Capture the cell that displays the provided text and extract its [x, y] central coordinate. 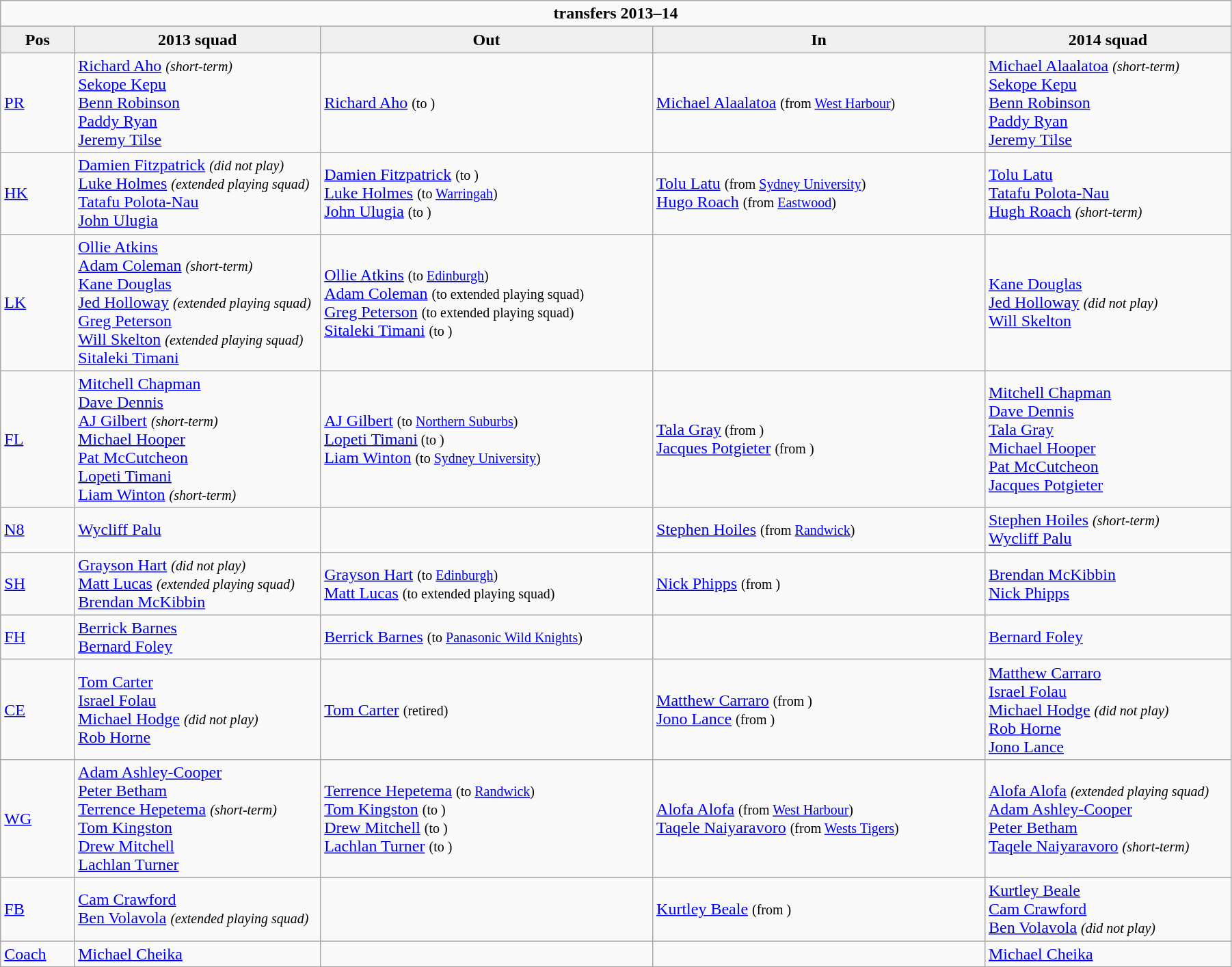
Cam CrawfordBen Volavola (extended playing squad) [198, 909]
Bernard Foley [1108, 637]
Damien Fitzpatrick (to ) Luke Holmes (to Warringah) John Ulugia (to ) [487, 193]
Terrence Hepetema (to Randwick) Tom Kingston (to ) Drew Mitchell (to ) Lachlan Turner (to ) [487, 818]
Matthew CarraroIsrael FolauMichael Hodge (did not play)Rob HorneJono Lance [1108, 709]
Grayson Hart (did not play)Matt Lucas (extended playing squad)Brendan McKibbin [198, 583]
PR [38, 103]
WG [38, 818]
Brendan McKibbinNick Phipps [1108, 583]
FL [38, 439]
Berrick BarnesBernard Foley [198, 637]
Grayson Hart (to Edinburgh) Matt Lucas (to extended playing squad) [487, 583]
Alofa Alofa (extended playing squad)Adam Ashley-CooperPeter BethamTaqele Naiyaravoro (short-term) [1108, 818]
FH [38, 637]
Matthew Carraro (from ) Jono Lance (from ) [819, 709]
Mitchell ChapmanDave DennisTala GrayMichael HooperPat McCutcheonJacques Potgieter [1108, 439]
N8 [38, 529]
Out [487, 40]
Michael Alaalatoa (short-term)Sekope KepuBenn RobinsonPaddy RyanJeremy Tilse [1108, 103]
Richard Aho (short-term)Sekope KepuBenn RobinsonPaddy RyanJeremy Tilse [198, 103]
AJ Gilbert (to Northern Suburbs) Lopeti Timani (to ) Liam Winton (to Sydney University) [487, 439]
Coach [38, 954]
LK [38, 302]
2013 squad [198, 40]
Damien Fitzpatrick (did not play)Luke Holmes (extended playing squad)Tatafu Polota-NauJohn Ulugia [198, 193]
Kurtley Beale (from ) [819, 909]
FB [38, 909]
Mitchell ChapmanDave DennisAJ Gilbert (short-term)Michael HooperPat McCutcheonLopeti TimaniLiam Winton (short-term) [198, 439]
SH [38, 583]
Tom Carter (retired) [487, 709]
Kurtley BealeCam CrawfordBen Volavola (did not play) [1108, 909]
Tom CarterIsrael FolauMichael Hodge (did not play)Rob Horne [198, 709]
Tolu LatuTatafu Polota-NauHugh Roach (short-term) [1108, 193]
Tala Gray (from ) Jacques Potgieter (from ) [819, 439]
In [819, 40]
Ollie Atkins (to Edinburgh) Adam Coleman (to extended playing squad) Greg Peterson (to extended playing squad) Sitaleki Timani (to ) [487, 302]
Stephen Hoiles (short-term)Wycliff Palu [1108, 529]
HK [38, 193]
Wycliff Palu [198, 529]
Richard Aho (to ) [487, 103]
Kane DouglasJed Holloway (did not play)Will Skelton [1108, 302]
Nick Phipps (from ) [819, 583]
Stephen Hoiles (from Randwick) [819, 529]
Berrick Barnes (to Panasonic Wild Knights) [487, 637]
CE [38, 709]
Tolu Latu (from Sydney University) Hugo Roach (from Eastwood) [819, 193]
Michael Alaalatoa (from West Harbour) [819, 103]
Alofa Alofa (from West Harbour) Taqele Naiyaravoro (from Wests Tigers) [819, 818]
transfers 2013–14 [616, 14]
2014 squad [1108, 40]
Adam Ashley-CooperPeter BethamTerrence Hepetema (short-term)Tom KingstonDrew MitchellLachlan Turner [198, 818]
Pos [38, 40]
